For the text-containing cell, return its midpoint in (X, Y) coordinate format. 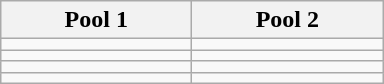
Pool 2 (288, 20)
Pool 1 (96, 20)
